For the text-containing cell, return its midpoint in (x, y) coordinate format. 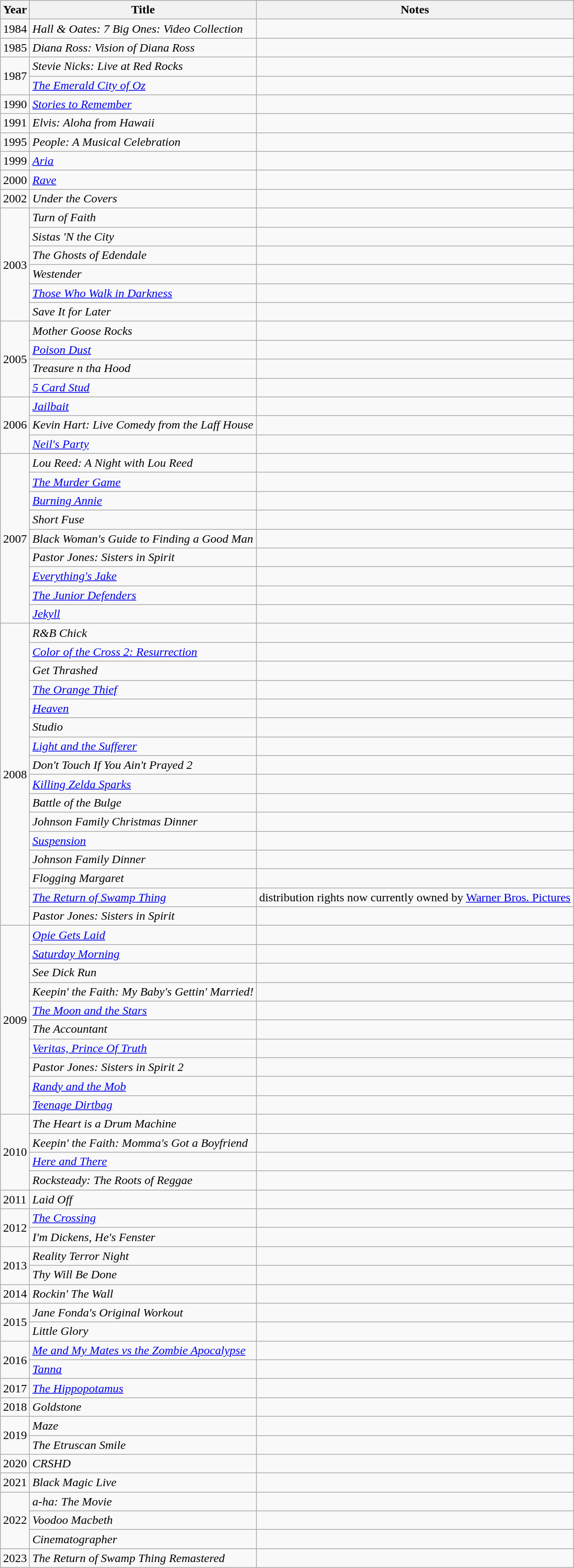
Stevie Nicks: Live at Red Rocks (143, 66)
Laid Off (143, 1199)
Jailbait (143, 406)
Me and My Mates vs the Zombie Apocalypse (143, 1350)
Johnson Family Christmas Dinner (143, 821)
Burning Annie (143, 501)
Elvis: Aloha from Hawaii (143, 123)
2007 (15, 539)
Johnson Family Dinner (143, 860)
Poison Dust (143, 350)
Battle of the Bulge (143, 803)
Keepin' the Faith: Momma's Got a Boyfriend (143, 1142)
Stories to Remember (143, 104)
Heaven (143, 708)
The Ghosts of Edendale (143, 255)
5 Card Stud (143, 387)
Teenage Dirtbag (143, 1105)
1999 (15, 161)
CRSHD (143, 1464)
1987 (15, 76)
The Moon and the Stars (143, 1010)
Neil's Party (143, 444)
Hall & Oates: 7 Big Ones: Video Collection (143, 29)
Opie Gets Laid (143, 935)
1985 (15, 48)
Those Who Walk in Darkness (143, 293)
The Accountant (143, 1029)
Voodoo Macbeth (143, 1520)
2014 (15, 1294)
2021 (15, 1483)
Aria (143, 161)
Light and the Sufferer (143, 746)
Kevin Hart: Live Comedy from the Laff House (143, 425)
Diana Ross: Vision of Diana Ross (143, 48)
The Heart is a Drum Machine (143, 1124)
The Return of Swamp Thing Remastered (143, 1558)
The Crossing (143, 1218)
Sistas 'N the City (143, 237)
1995 (15, 142)
2022 (15, 1520)
1991 (15, 123)
Year (15, 10)
Rave (143, 180)
Pastor Jones: Sisters in Spirit 2 (143, 1067)
Veritas, Prince Of Truth (143, 1048)
The Murder Game (143, 482)
The Orange Thief (143, 690)
2003 (15, 264)
Killing Zelda Sparks (143, 784)
The Junior Defenders (143, 595)
2002 (15, 198)
Black Magic Live (143, 1483)
2017 (15, 1388)
Turn of Faith (143, 217)
2013 (15, 1265)
People: A Musical Celebration (143, 142)
The Emerald City of Oz (143, 85)
1990 (15, 104)
2023 (15, 1558)
Here and There (143, 1162)
Saturday Morning (143, 954)
Don't Touch If You Ain't Prayed 2 (143, 765)
2011 (15, 1199)
a-ha: The Movie (143, 1502)
Keepin' the Faith: My Baby's Gettin' Married! (143, 992)
The Return of Swamp Thing (143, 897)
R&B Chick (143, 633)
Under the Covers (143, 198)
Lou Reed: A Night with Lou Reed (143, 463)
2020 (15, 1464)
The Hippopotamus (143, 1388)
Rocksteady: The Roots of Reggae (143, 1181)
Save It for Later (143, 312)
Suspension (143, 841)
Tanna (143, 1369)
Get Thrashed (143, 671)
2019 (15, 1435)
See Dick Run (143, 973)
1984 (15, 29)
2018 (15, 1407)
2015 (15, 1322)
2006 (15, 425)
Cinematographer (143, 1539)
Jekyll (143, 614)
Westender (143, 274)
The Etruscan Smile (143, 1445)
Black Woman's Guide to Finding a Good Man (143, 538)
2012 (15, 1228)
Jane Fonda's Original Workout (143, 1313)
Mother Goose Rocks (143, 331)
I'm Dickens, He's Fenster (143, 1237)
Randy and the Mob (143, 1086)
2000 (15, 180)
Rockin' The Wall (143, 1294)
Everything's Jake (143, 576)
Maze (143, 1426)
2005 (15, 359)
Treasure n tha Hood (143, 369)
Goldstone (143, 1407)
Flogging Margaret (143, 878)
Thy Will Be Done (143, 1275)
Notes (415, 10)
Title (143, 10)
Studio (143, 727)
2016 (15, 1360)
2010 (15, 1152)
Short Fuse (143, 519)
distribution rights now currently owned by Warner Bros. Pictures (415, 897)
Little Glory (143, 1331)
2009 (15, 1020)
Color of the Cross 2: Resurrection (143, 652)
2008 (15, 775)
Reality Terror Night (143, 1256)
